Provide the [X, Y] coordinate of the cell's center where the given text is located.  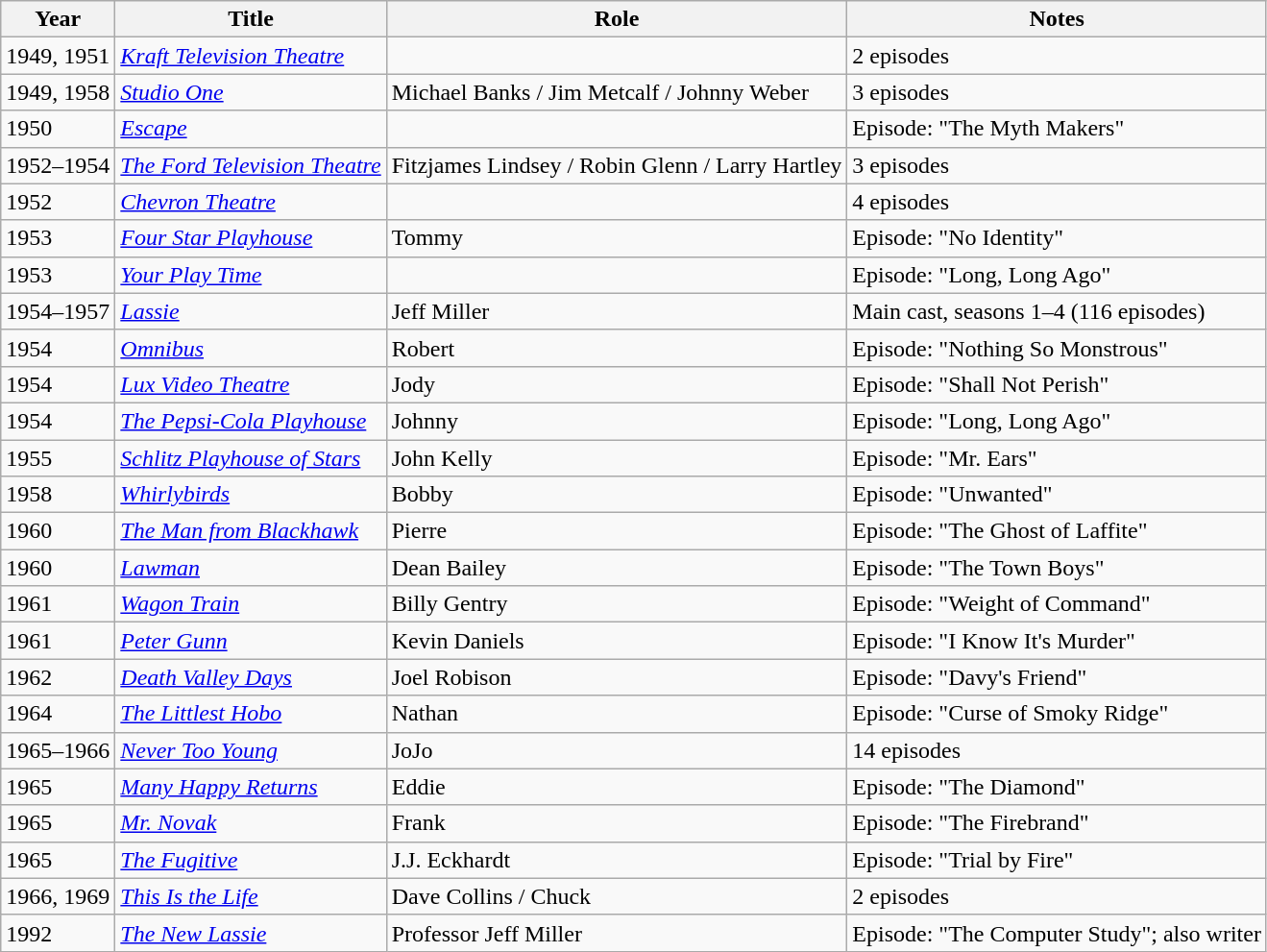
Whirlybirds [251, 495]
Episode: "The Diamond" [1057, 787]
Episode: "The Myth Makers" [1057, 129]
Jeff Miller [617, 311]
The Littlest Hobo [251, 714]
4 episodes [1057, 202]
The Fugitive [251, 860]
Eddie [617, 787]
Never Too Young [251, 750]
1950 [58, 129]
John Kelly [617, 458]
Peter Gunn [251, 641]
Chevron Theatre [251, 202]
Pierre [617, 531]
Many Happy Returns [251, 787]
Jody [617, 384]
Main cast, seasons 1–4 (116 episodes) [1057, 311]
14 episodes [1057, 750]
Tommy [617, 238]
1962 [58, 677]
Dave Collins / Chuck [617, 896]
Four Star Playhouse [251, 238]
1949, 1958 [58, 92]
1992 [58, 933]
1949, 1951 [58, 56]
1966, 1969 [58, 896]
Bobby [617, 495]
Wagon Train [251, 604]
The Man from Blackhawk [251, 531]
Your Play Time [251, 275]
Title [251, 19]
Episode: "Shall Not Perish" [1057, 384]
Escape [251, 129]
Michael Banks / Jim Metcalf / Johnny Weber [617, 92]
Episode: "The Town Boys" [1057, 568]
Joel Robison [617, 677]
Nathan [617, 714]
Notes [1057, 19]
The Ford Television Theatre [251, 165]
Dean Bailey [617, 568]
Omnibus [251, 348]
Billy Gentry [617, 604]
Kevin Daniels [617, 641]
Schlitz Playhouse of Stars [251, 458]
Episode: "The Computer Study"; also writer [1057, 933]
The Pepsi-Cola Playhouse [251, 421]
1954–1957 [58, 311]
Mr. Novak [251, 823]
Episode: "I Know It's Murder" [1057, 641]
Episode: "The Firebrand" [1057, 823]
Lassie [251, 311]
Professor Jeff Miller [617, 933]
Episode: "Mr. Ears" [1057, 458]
1955 [58, 458]
Episode: "Nothing So Monstrous" [1057, 348]
Role [617, 19]
Episode: "Weight of Command" [1057, 604]
1952–1954 [58, 165]
Episode: "Curse of Smoky Ridge" [1057, 714]
Robert [617, 348]
Death Valley Days [251, 677]
Lawman [251, 568]
Lux Video Theatre [251, 384]
J.J. Eckhardt [617, 860]
Episode: "Davy's Friend" [1057, 677]
Episode: "Trial by Fire" [1057, 860]
Frank [617, 823]
JoJo [617, 750]
This Is the Life [251, 896]
1964 [58, 714]
Studio One [251, 92]
1958 [58, 495]
Kraft Television Theatre [251, 56]
Episode: "The Ghost of Laffite" [1057, 531]
Year [58, 19]
Episode: "Unwanted" [1057, 495]
1965–1966 [58, 750]
1952 [58, 202]
Fitzjames Lindsey / Robin Glenn / Larry Hartley [617, 165]
The New Lassie [251, 933]
Episode: "No Identity" [1057, 238]
Johnny [617, 421]
